For the text-containing cell, return its midpoint in [X, Y] coordinate format. 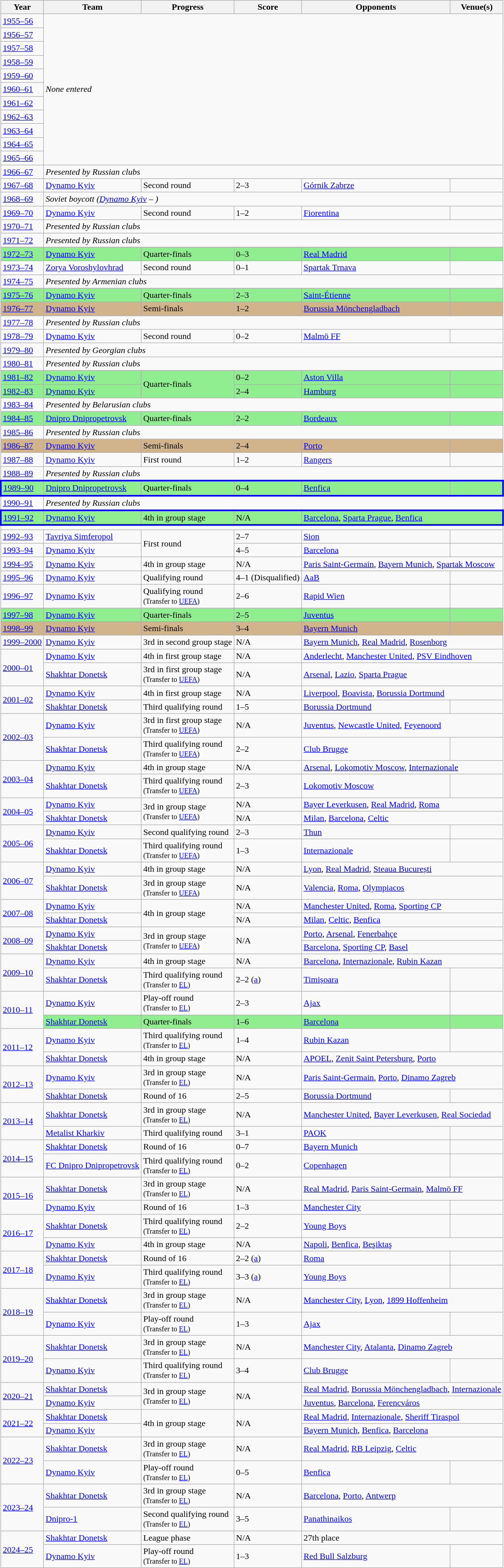
Manchester United, Bayer Leverkusen, Real Sociedad [402, 1114]
2024–25 [22, 1550]
1–4 [268, 1040]
1991–92 [22, 518]
2–7 [268, 536]
Real Madrid [376, 254]
Bayern Munich, Real Madrid, Rosenborg [402, 642]
Opponents [376, 7]
1958–59 [22, 62]
1995–96 [22, 577]
3rd in second group stage [188, 642]
1981–82 [22, 377]
Sion [376, 536]
1996–97 [22, 596]
2007–08 [22, 913]
1985–86 [22, 432]
1974–75 [22, 281]
1956–57 [22, 35]
2006–07 [22, 880]
Lokomotiv Moscow [376, 786]
3–3 (a) [268, 1277]
3–1 [268, 1133]
2023–24 [22, 1507]
Arsenal, Lazio, Sparta Prague [402, 674]
Barcelona, Sparta Prague, Benfica [402, 518]
1973–74 [22, 268]
Juventus, Newcastle United, Feyenoord [402, 725]
Spartak Trnava [376, 268]
1–6 [268, 1022]
1970–71 [22, 227]
1966–67 [22, 172]
2017–18 [22, 1270]
1993–94 [22, 550]
Bayer Leverkusen, Real Madrid, Roma [402, 804]
1988–89 [22, 474]
Borussia Mönchengladbach [376, 309]
Liverpool, Boavista, Borussia Dortmund [402, 693]
2008–09 [22, 941]
2018–19 [22, 1312]
Juventus, Barcelona, Ferencváros [402, 1403]
1955–56 [22, 21]
0–4 [268, 488]
Lyon, Real Madrid, Steaua București [402, 869]
Manchester City [376, 1207]
Presented by Georgian clubs [274, 350]
Roma [376, 1258]
1968–69 [22, 199]
2009–10 [22, 973]
APOEL, Zenit Saint Petersburg, Porto [402, 1059]
1977–78 [22, 322]
2014–15 [22, 1158]
Paris Saint-Germain, Bayern Munich, Spartak Moscow [402, 564]
2020–21 [22, 1396]
Copenhagen [376, 1165]
1969–70 [22, 213]
1987–88 [22, 460]
1994–95 [22, 564]
1959–60 [22, 76]
Rapid Wien [376, 596]
Zorya Voroshylovhrad [92, 268]
2021–22 [22, 1423]
2016–17 [22, 1233]
AaB [376, 577]
Rubin Kazan [376, 1040]
Progress [188, 7]
2019–20 [22, 1359]
1957–58 [22, 48]
Valencia, Roma, Olympiacos [402, 888]
2005–06 [22, 844]
Bayern Munich, Benfica, Barcelona [402, 1430]
1975–76 [22, 295]
Qualifying round [188, 577]
Milan, Barcelona, Celtic [402, 818]
Tavriya Simferopol [92, 536]
1999–2000 [22, 642]
Presented by Armenian clubs [274, 281]
Internazionale [376, 850]
Qualifying round(Transfer to UEFA) [188, 596]
FC Dnipro Dnipropetrovsk [92, 1165]
1961–62 [22, 103]
0–7 [268, 1147]
2010–11 [22, 1010]
Real Madrid, Borussia Mönchengladbach, Internazionale [402, 1389]
1976–77 [22, 309]
Red Bull Salzburg [376, 1556]
1980–81 [22, 363]
1984–85 [22, 419]
Porto, Arsenal, Fenerbahçe [402, 934]
Real Madrid, RB Leipzig, Celtic [402, 1449]
4–5 [268, 550]
2003–04 [22, 779]
1964–65 [22, 144]
1967–68 [22, 186]
Fiorentina [376, 213]
2001–02 [22, 700]
Dnipro-1 [92, 1519]
Arsenal, Lokomotiv Moscow, Internazionale [402, 767]
Timișoara [376, 980]
Second qualifying round(Transfer to EL) [188, 1519]
1978–79 [22, 336]
0–1 [268, 268]
1997–98 [22, 615]
1965–66 [22, 158]
Metalist Kharkiv [92, 1133]
PAOK [376, 1133]
None entered [274, 89]
Presented by Belarusian clubs [274, 405]
Manchester United, Roma, Sporting CP [402, 906]
Górnik Zabrze [376, 186]
Barcelona, Porto, Antwerp [402, 1496]
Napoli, Benfica, Beşiktaş [402, 1245]
1986–87 [22, 446]
2000–01 [22, 668]
Real Madrid, Internazionale, Sheriff Tiraspol [402, 1416]
Hamburg [376, 391]
League phase [188, 1538]
Porto [376, 446]
1989–90 [22, 488]
0–5 [268, 1472]
2004–05 [22, 811]
1992–93 [22, 536]
Soviet boycott (Dynamo Kyiv – ) [274, 199]
3–5 [268, 1519]
1990–91 [22, 503]
1972–73 [22, 254]
1963–64 [22, 130]
27th place [402, 1538]
Manchester City, Atalanta, Dinamo Zagreb [402, 1347]
Anderlecht, Manchester United, PSV Eindhoven [402, 656]
Paris Saint-Germain, Porto, Dinamo Zagreb [402, 1077]
1971–72 [22, 240]
4–1 (Disqualified) [268, 577]
Aston Villa [376, 377]
2013–14 [22, 1121]
2011–12 [22, 1047]
1998–99 [22, 629]
1960–61 [22, 89]
1962–63 [22, 117]
Thun [376, 832]
Year [22, 7]
0–3 [268, 254]
Real Madrid, Paris Saint-Germain, Malmö FF [402, 1189]
1983–84 [22, 405]
2002–03 [22, 737]
Score [268, 7]
Milan, Celtic, Benfica [402, 920]
Barcelona, Internazionale, Rubin Kazan [402, 961]
2–6 [268, 596]
Rangers [376, 460]
Manchester City, Lyon, 1899 Hoffenheim [402, 1300]
1982–83 [22, 391]
Juventus [376, 615]
1979–80 [22, 350]
2015–16 [22, 1196]
2022–23 [22, 1460]
2012–13 [22, 1084]
Venue(s) [477, 7]
Panathinaikos [376, 1519]
Barcelona, Sporting CP, Basel [402, 947]
Bordeaux [376, 419]
Second qualifying round [188, 832]
Team [92, 7]
Saint-Étienne [376, 295]
1–5 [268, 707]
Malmö FF [376, 336]
